For the text-containing cell, return its midpoint in (X, Y) coordinate format. 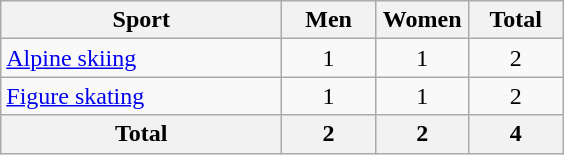
Alpine skiing (142, 58)
Men (329, 20)
Women (422, 20)
Figure skating (142, 96)
Sport (142, 20)
4 (516, 134)
